Search for the cell housing the specified text and yield its [x, y] center coordinate. 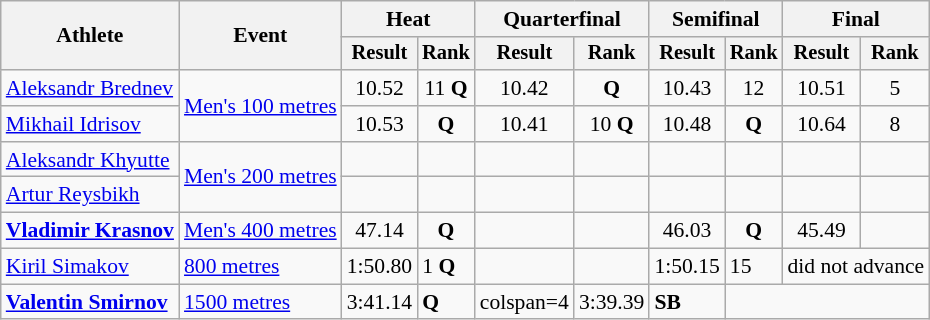
1:50.15 [686, 267]
Mikhail Idrisov [90, 124]
12 [754, 88]
10.43 [686, 88]
1:50.80 [380, 267]
Quarterfinal [562, 19]
Men's 200 metres [260, 178]
Kiril Simakov [90, 267]
10.41 [524, 124]
45.49 [821, 231]
Aleksandr Khyutte [90, 160]
5 [896, 88]
11 Q [446, 88]
3:41.14 [380, 302]
did not advance [856, 267]
Athlete [90, 36]
Aleksandr Brednev [90, 88]
8 [896, 124]
10.51 [821, 88]
Valentin Smirnov [90, 302]
47.14 [380, 231]
10.64 [821, 124]
Heat [408, 19]
SB [686, 302]
800 metres [260, 267]
Vladimir Krasnov [90, 231]
10.52 [380, 88]
10.48 [686, 124]
10.42 [524, 88]
1 Q [446, 267]
Semifinal [716, 19]
3:39.39 [612, 302]
Men's 400 metres [260, 231]
Event [260, 36]
Men's 100 metres [260, 106]
10 Q [612, 124]
10.53 [380, 124]
1500 metres [260, 302]
Artur Reysbikh [90, 195]
colspan=4 [524, 302]
Final [856, 19]
15 [754, 267]
46.03 [686, 231]
